Determine the (x, y) coordinate at the center of the cell enclosing the given text.  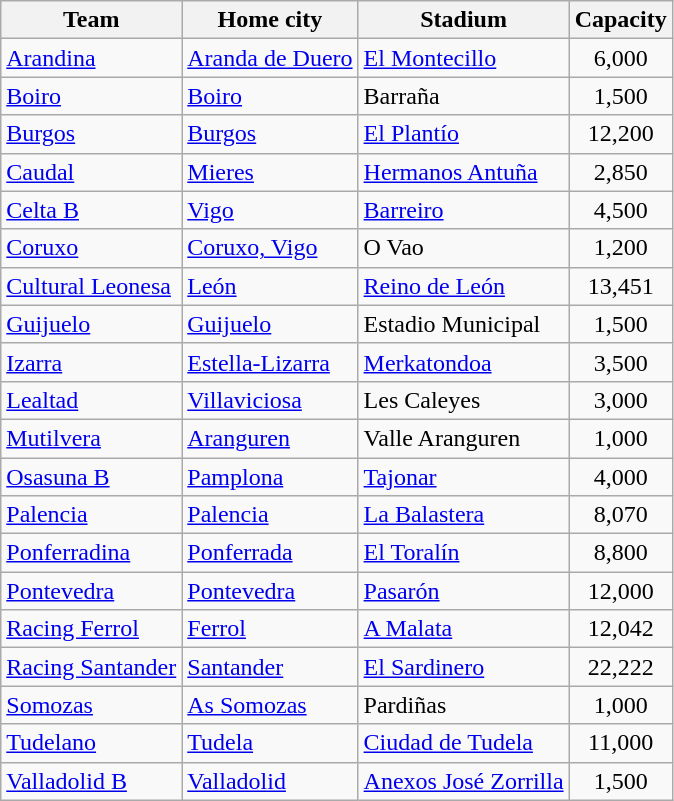
Aranda de Duero (270, 58)
Barraña (464, 96)
Merkatondoa (464, 362)
Vigo (270, 210)
Aranguren (270, 438)
Estadio Municipal (464, 324)
Ponferrada (270, 553)
Ciudad de Tudela (464, 743)
Ponferradina (92, 553)
O Vao (464, 248)
El Montecillo (464, 58)
Cultural Leonesa (92, 286)
22,222 (620, 667)
Valle Aranguren (464, 438)
Hermanos Antuña (464, 172)
Capacity (620, 20)
8,070 (620, 515)
As Somozas (270, 705)
Valladolid (270, 781)
Tajonar (464, 477)
6,000 (620, 58)
13,451 (620, 286)
Home city (270, 20)
Team (92, 20)
3,500 (620, 362)
Villaviciosa (270, 400)
Arandina (92, 58)
Somozas (92, 705)
12,200 (620, 134)
12,000 (620, 591)
La Balastera (464, 515)
Coruxo, Vigo (270, 248)
El Plantío (464, 134)
Mieres (270, 172)
Les Caleyes (464, 400)
Celta B (92, 210)
Caudal (92, 172)
Mutilvera (92, 438)
A Malata (464, 629)
Racing Ferrol (92, 629)
Izarra (92, 362)
1,200 (620, 248)
Santander (270, 667)
11,000 (620, 743)
4,500 (620, 210)
Valladolid B (92, 781)
Estella-Lizarra (270, 362)
2,850 (620, 172)
Pardiñas (464, 705)
Osasuna B (92, 477)
Pamplona (270, 477)
Stadium (464, 20)
Tudelano (92, 743)
12,042 (620, 629)
Reino de León (464, 286)
Pasarón (464, 591)
Racing Santander (92, 667)
El Toralín (464, 553)
4,000 (620, 477)
3,000 (620, 400)
Barreiro (464, 210)
Coruxo (92, 248)
Ferrol (270, 629)
Lealtad (92, 400)
8,800 (620, 553)
Anexos José Zorrilla (464, 781)
Tudela (270, 743)
El Sardinero (464, 667)
León (270, 286)
